Return [X, Y] of the center of cell containing provided text 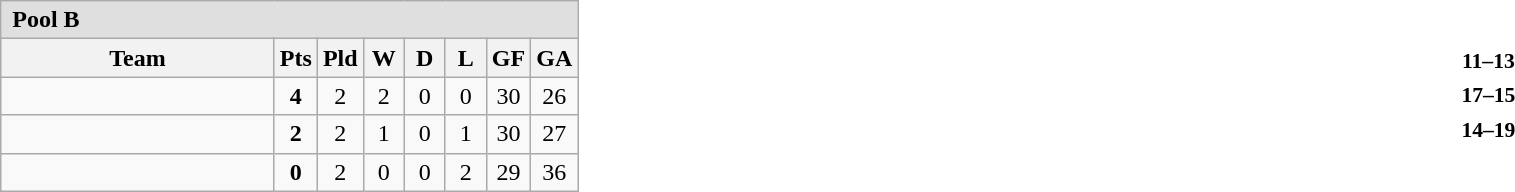
36 [554, 172]
Pool B [290, 20]
D [424, 58]
L [466, 58]
26 [554, 96]
W [384, 58]
Pts [296, 58]
GF [508, 58]
27 [554, 134]
4 [296, 96]
Pld [340, 58]
Team [138, 58]
29 [508, 172]
GA [554, 58]
